For the text-containing cell, return its midpoint in (X, Y) coordinate format. 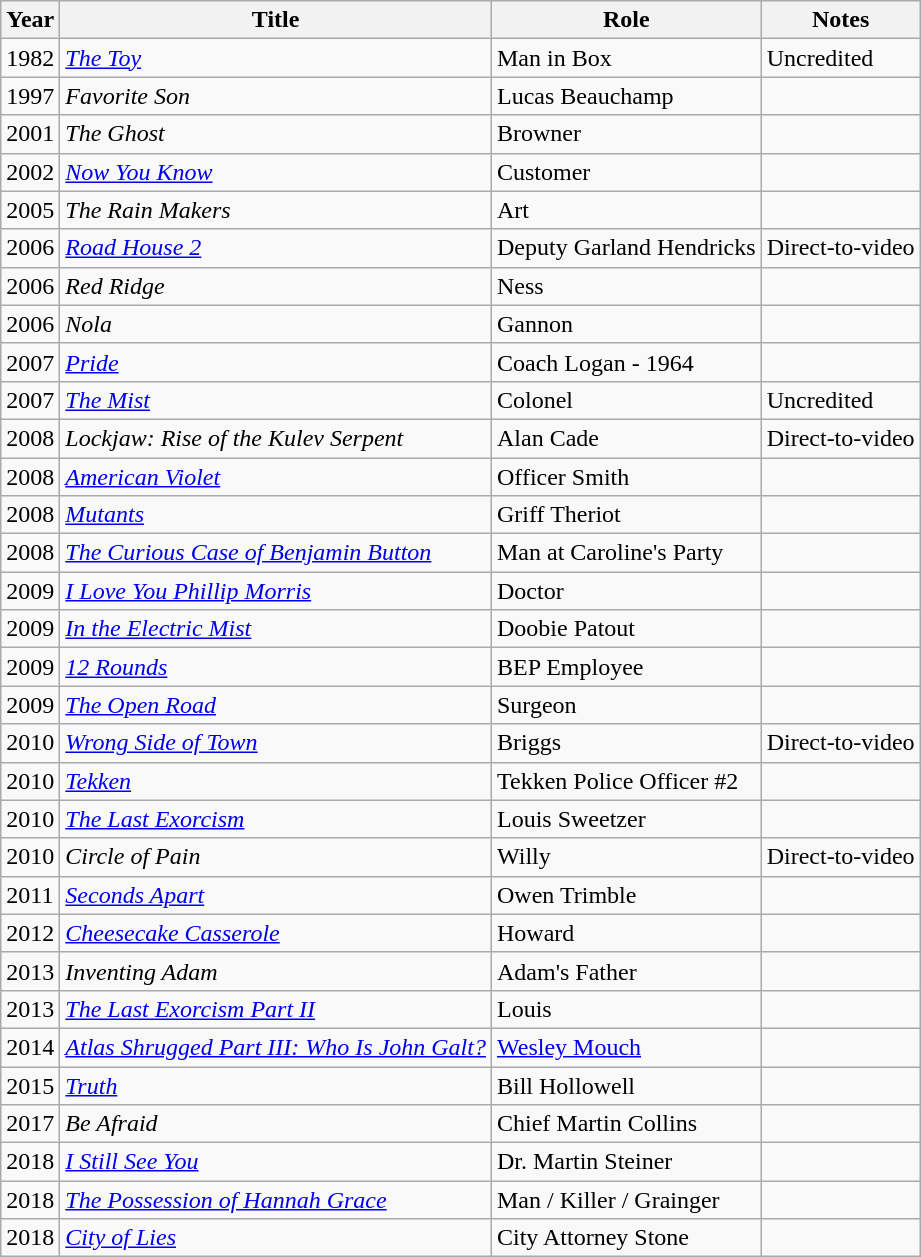
Nola (276, 324)
2011 (30, 895)
Mutants (276, 515)
Dr. Martin Steiner (626, 1162)
Bill Hollowell (626, 1085)
2002 (30, 172)
Customer (626, 172)
Lockjaw: Rise of the Kulev Serpent (276, 438)
Man / Killer / Grainger (626, 1200)
Wrong Side of Town (276, 743)
The Curious Case of Benjamin Button (276, 553)
Ness (626, 286)
City Attorney Stone (626, 1238)
I Love You Phillip Morris (276, 591)
Howard (626, 933)
Adam's Father (626, 971)
2014 (30, 1047)
The Mist (276, 400)
Coach Logan - 1964 (626, 362)
Road House 2 (276, 248)
2017 (30, 1124)
The Open Road (276, 705)
Year (30, 20)
Truth (276, 1085)
Role (626, 20)
Chief Martin Collins (626, 1124)
2005 (30, 210)
1982 (30, 58)
In the Electric Mist (276, 629)
The Last Exorcism (276, 819)
Tekken (276, 781)
Cheesecake Casserole (276, 933)
Deputy Garland Hendricks (626, 248)
Doobie Patout (626, 629)
Inventing Adam (276, 971)
2001 (30, 134)
Willy (626, 857)
BEP Employee (626, 667)
Wesley Mouch (626, 1047)
Louis (626, 1009)
Atlas Shrugged Part III: Who Is John Galt? (276, 1047)
Doctor (626, 591)
Browner (626, 134)
Be Afraid (276, 1124)
Favorite Son (276, 96)
American Violet (276, 477)
Colonel (626, 400)
Briggs (626, 743)
The Possession of Hannah Grace (276, 1200)
I Still See You (276, 1162)
The Toy (276, 58)
Alan Cade (626, 438)
Notes (840, 20)
The Rain Makers (276, 210)
Surgeon (626, 705)
Gannon (626, 324)
Tekken Police Officer #2 (626, 781)
Red Ridge (276, 286)
Title (276, 20)
The Ghost (276, 134)
Griff Theriot (626, 515)
Circle of Pain (276, 857)
Owen Trimble (626, 895)
2015 (30, 1085)
Louis Sweetzer (626, 819)
2012 (30, 933)
City of Lies (276, 1238)
Pride (276, 362)
Lucas Beauchamp (626, 96)
Art (626, 210)
Man in Box (626, 58)
Officer Smith (626, 477)
12 Rounds (276, 667)
Now You Know (276, 172)
Man at Caroline's Party (626, 553)
Seconds Apart (276, 895)
1997 (30, 96)
The Last Exorcism Part II (276, 1009)
